Output the [X, Y] coordinate of the center of the cell containing the given text.  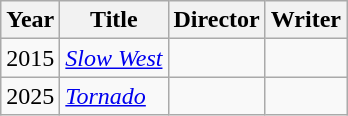
Title [114, 20]
2025 [30, 96]
2015 [30, 58]
Director [216, 20]
Tornado [114, 96]
Year [30, 20]
Writer [306, 20]
Slow West [114, 58]
